Search for the cell housing the specified text and yield its [x, y] center coordinate. 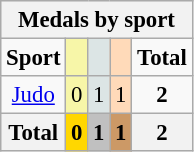
Judo [34, 95]
Sport [34, 58]
Medals by sport [96, 20]
